Identify which cell holds the provided text, then report its [x, y] central coordinate. 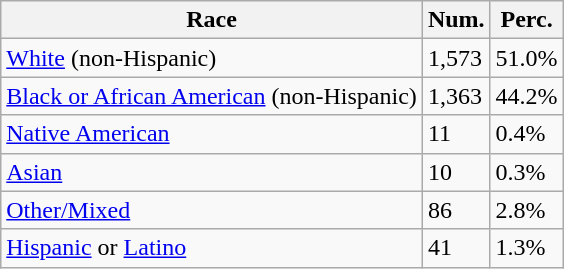
10 [456, 172]
11 [456, 134]
1,573 [456, 58]
Perc. [526, 20]
Other/Mixed [212, 210]
2.8% [526, 210]
Native American [212, 134]
Race [212, 20]
Asian [212, 172]
Hispanic or Latino [212, 248]
1.3% [526, 248]
41 [456, 248]
51.0% [526, 58]
0.4% [526, 134]
Black or African American (non-Hispanic) [212, 96]
Num. [456, 20]
0.3% [526, 172]
White (non-Hispanic) [212, 58]
86 [456, 210]
44.2% [526, 96]
1,363 [456, 96]
